Scan for the cell matching the given text and deliver its [X, Y] coordinate at center. 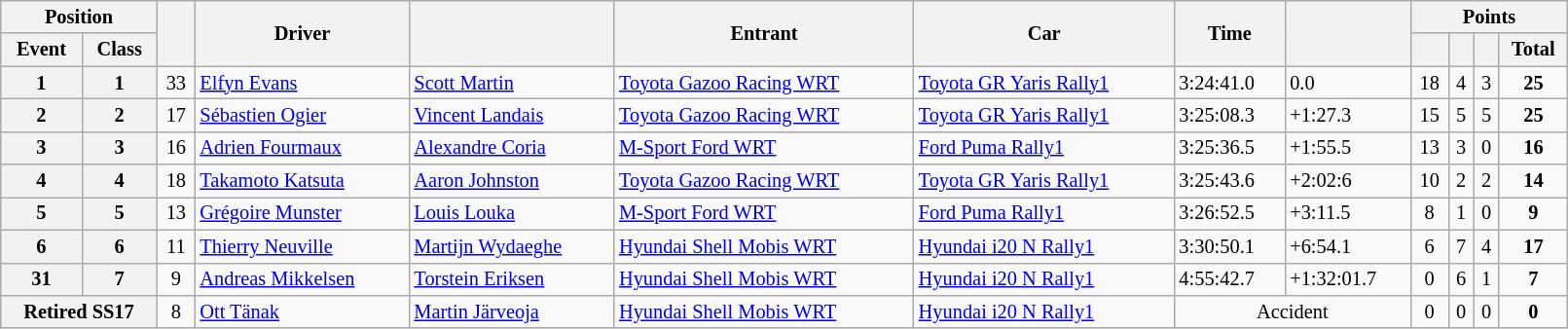
Total [1534, 50]
0.0 [1347, 83]
Louis Louka [512, 213]
Vincent Landais [512, 115]
+3:11.5 [1347, 213]
4:55:42.7 [1230, 279]
10 [1429, 181]
Torstein Eriksen [512, 279]
Car [1044, 33]
3:26:52.5 [1230, 213]
Martin Järveoja [512, 311]
3:25:43.6 [1230, 181]
33 [175, 83]
3:25:08.3 [1230, 115]
+1:55.5 [1347, 148]
11 [175, 246]
Position [80, 17]
Retired SS17 [80, 311]
Thierry Neuville [302, 246]
Class [119, 50]
Scott Martin [512, 83]
Grégoire Munster [302, 213]
Adrien Fourmaux [302, 148]
Martijn Wydaeghe [512, 246]
Sébastien Ogier [302, 115]
Accident [1293, 311]
Aaron Johnston [512, 181]
3:25:36.5 [1230, 148]
+1:27.3 [1347, 115]
15 [1429, 115]
Andreas Mikkelsen [302, 279]
Takamoto Katsuta [302, 181]
Points [1489, 17]
Alexandre Coria [512, 148]
3:24:41.0 [1230, 83]
Ott Tänak [302, 311]
Elfyn Evans [302, 83]
Entrant [764, 33]
14 [1534, 181]
Time [1230, 33]
3:30:50.1 [1230, 246]
+1:32:01.7 [1347, 279]
31 [41, 279]
+2:02:6 [1347, 181]
Driver [302, 33]
+6:54.1 [1347, 246]
Event [41, 50]
